Identify which cell holds the provided text, then report its [x, y] central coordinate. 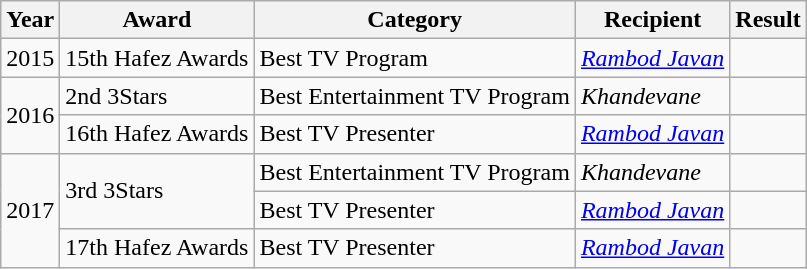
16th Hafez Awards [157, 134]
15th Hafez Awards [157, 58]
3rd 3Stars [157, 191]
Award [157, 20]
Year [30, 20]
Recipient [652, 20]
2015 [30, 58]
2016 [30, 115]
2nd 3Stars [157, 96]
Best TV Program [414, 58]
Result [768, 20]
17th Hafez Awards [157, 248]
2017 [30, 210]
Category [414, 20]
